Search for the cell housing the specified text and yield its (X, Y) center coordinate. 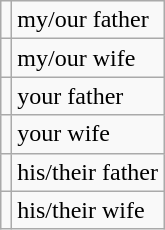
your wife (88, 134)
my/our father (88, 20)
my/our wife (88, 58)
your father (88, 96)
his/their father (88, 172)
his/their wife (88, 210)
